Locate the cell with the specified text and output its (x, y) center coordinate. 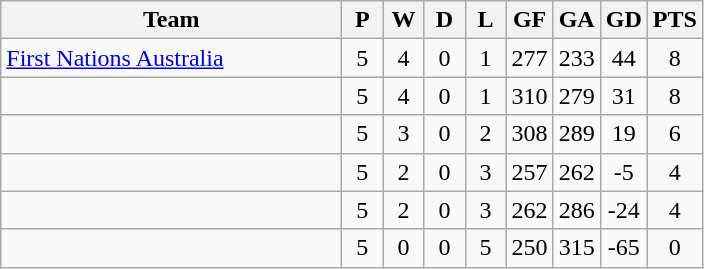
P (362, 20)
279 (576, 96)
310 (530, 96)
D (444, 20)
Team (172, 20)
GF (530, 20)
233 (576, 58)
6 (674, 134)
308 (530, 134)
44 (624, 58)
257 (530, 172)
-24 (624, 210)
GD (624, 20)
First Nations Australia (172, 58)
250 (530, 248)
277 (530, 58)
315 (576, 248)
PTS (674, 20)
L (486, 20)
GA (576, 20)
19 (624, 134)
31 (624, 96)
286 (576, 210)
-65 (624, 248)
-5 (624, 172)
W (404, 20)
289 (576, 134)
